Capture the cell that displays the provided text and extract its [X, Y] central coordinate. 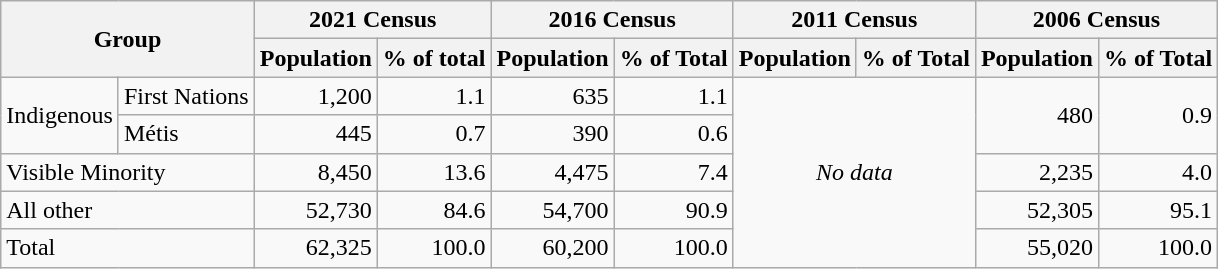
Visible Minority [128, 172]
445 [316, 134]
2006 Census [1096, 20]
2016 Census [612, 20]
7.4 [674, 172]
390 [552, 134]
0.9 [1158, 115]
All other [128, 210]
0.7 [434, 134]
Total [128, 248]
2,235 [1036, 172]
1,200 [316, 96]
Indigenous [60, 115]
84.6 [434, 210]
635 [552, 96]
4,475 [552, 172]
2011 Census [854, 20]
95.1 [1158, 210]
54,700 [552, 210]
480 [1036, 115]
60,200 [552, 248]
13.6 [434, 172]
52,305 [1036, 210]
Group [128, 39]
No data [854, 172]
62,325 [316, 248]
52,730 [316, 210]
Métis [186, 134]
90.9 [674, 210]
First Nations [186, 96]
2021 Census [372, 20]
55,020 [1036, 248]
0.6 [674, 134]
% of total [434, 58]
4.0 [1158, 172]
8,450 [316, 172]
